Identify which cell holds the provided text, then report its [x, y] central coordinate. 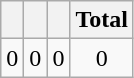
Total [102, 20]
